Capture the cell that displays the provided text and extract its (X, Y) central coordinate. 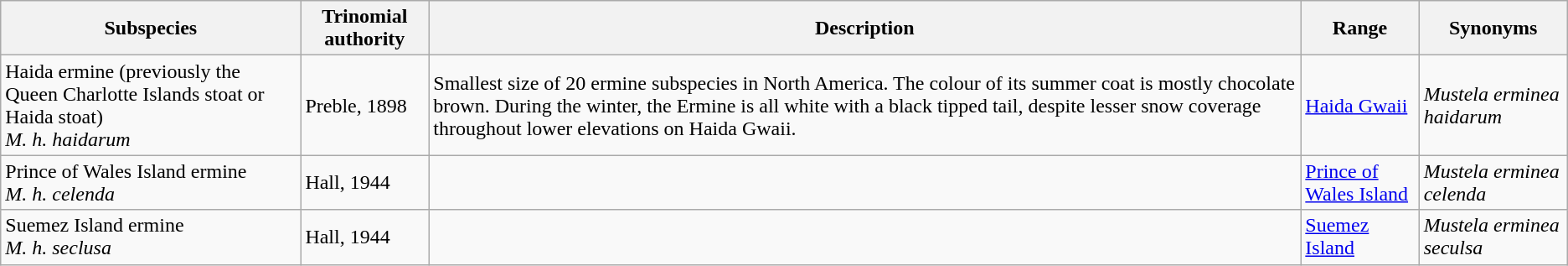
Range (1360, 29)
Synonyms (1493, 29)
Preble, 1898 (365, 106)
Prince of Wales Island (1360, 183)
Mustela erminea celenda (1493, 183)
Description (864, 29)
Prince of Wales Island ermineM. h. celenda (151, 183)
Mustela erminea seculsa (1493, 237)
Haida ermine (previously the Queen Charlotte Islands stoat or Haida stoat)M. h. haidarum (151, 106)
Mustela erminea haidarum (1493, 106)
Trinomial authority (365, 29)
Haida Gwaii (1360, 106)
Subspecies (151, 29)
Suemez Island ermineM. h. seclusa (151, 237)
Suemez Island (1360, 237)
